Provide the [X, Y] coordinate of the cell's center where the given text is located.  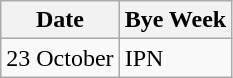
23 October [60, 58]
Date [60, 20]
IPN [176, 58]
Bye Week [176, 20]
